Find where the given text appears and provide that cell's center as (x, y) coordinate. 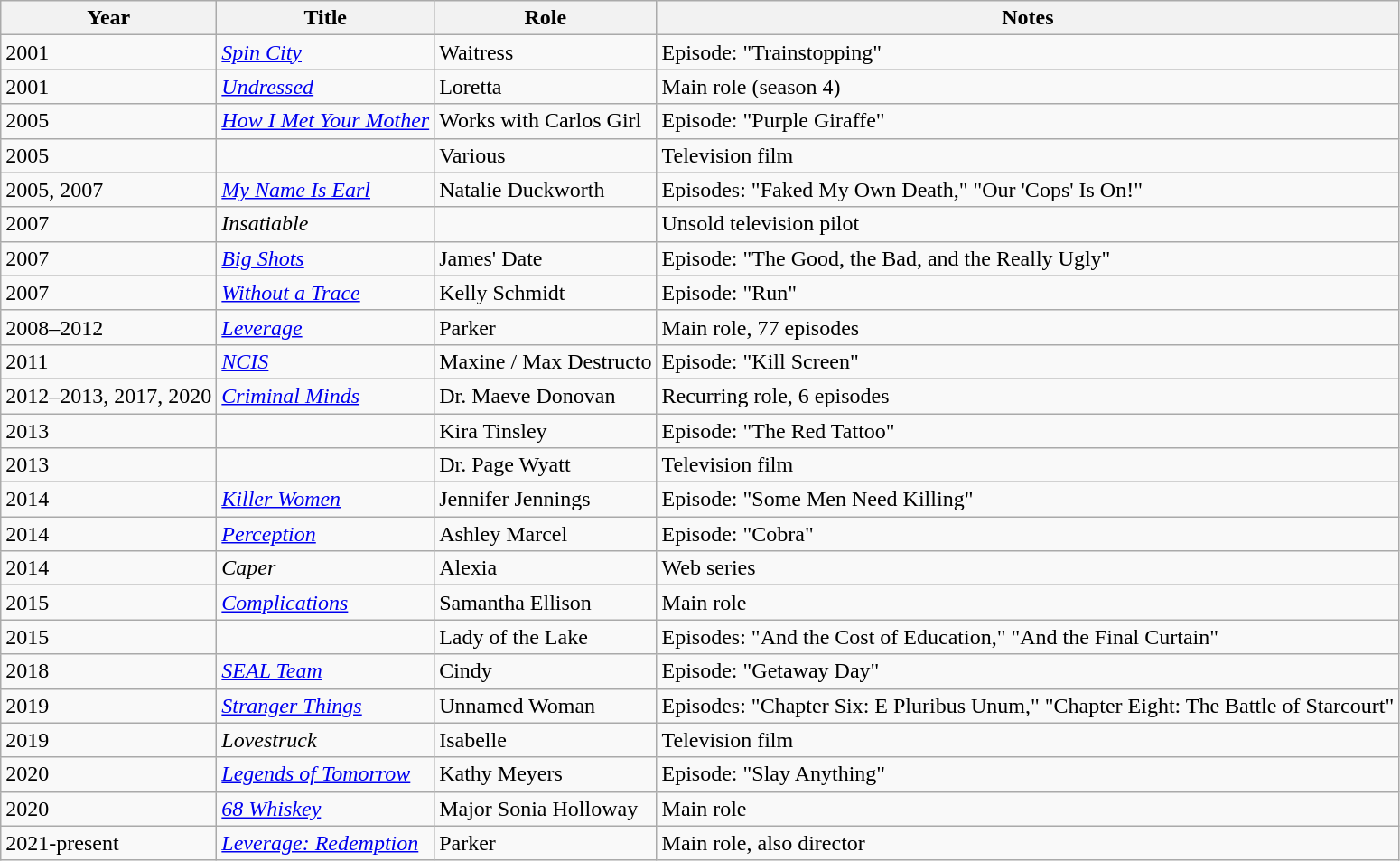
Isabelle (546, 740)
Main role (season 4) (1028, 87)
2012–2013, 2017, 2020 (108, 396)
Role (546, 18)
Kelly Schmidt (546, 293)
Complications (325, 603)
Various (546, 155)
Episode: "Run" (1028, 293)
Leverage: Redemption (325, 843)
2021-present (108, 843)
Kira Tinsley (546, 431)
NCIS (325, 361)
Dr. Maeve Donovan (546, 396)
Episode: "Slay Anything" (1028, 774)
How I Met Your Mother (325, 121)
Caper (325, 568)
2011 (108, 361)
Jennifer Jennings (546, 500)
Episodes: "And the Cost of Education," "And the Final Curtain" (1028, 637)
Episode: "Getaway Day" (1028, 671)
Spin City (325, 52)
Samantha Ellison (546, 603)
James' Date (546, 258)
Ashley Marcel (546, 534)
Episode: "Some Men Need Killing" (1028, 500)
Episode: "Trainstopping" (1028, 52)
2005, 2007 (108, 190)
Maxine / Max Destructo (546, 361)
SEAL Team (325, 671)
Unsold television pilot (1028, 224)
Undressed (325, 87)
Leverage (325, 327)
Perception (325, 534)
Criminal Minds (325, 396)
Lovestruck (325, 740)
Insatiable (325, 224)
Notes (1028, 18)
Recurring role, 6 episodes (1028, 396)
Main role, 77 episodes (1028, 327)
Cindy (546, 671)
Waitress (546, 52)
Main role, also director (1028, 843)
Loretta (546, 87)
Stranger Things (325, 706)
Alexia (546, 568)
Lady of the Lake (546, 637)
Killer Women (325, 500)
Episode: "The Red Tattoo" (1028, 431)
Episode: "Cobra" (1028, 534)
Episode: "Kill Screen" (1028, 361)
Without a Trace (325, 293)
Works with Carlos Girl (546, 121)
68 Whiskey (325, 809)
Episode: "The Good, the Bad, and the Really Ugly" (1028, 258)
Kathy Meyers (546, 774)
Big Shots (325, 258)
Natalie Duckworth (546, 190)
2008–2012 (108, 327)
Title (325, 18)
My Name Is Earl (325, 190)
2018 (108, 671)
Dr. Page Wyatt (546, 465)
Major Sonia Holloway (546, 809)
Legends of Tomorrow (325, 774)
Unnamed Woman (546, 706)
Episode: "Purple Giraffe" (1028, 121)
Year (108, 18)
Web series (1028, 568)
Episodes: "Faked My Own Death," "Our 'Cops' Is On!" (1028, 190)
Episodes: "Chapter Six: E Pluribus Unum," "Chapter Eight: The Battle of Starcourt" (1028, 706)
